Locate the cell with the specified text and output its [X, Y] center coordinate. 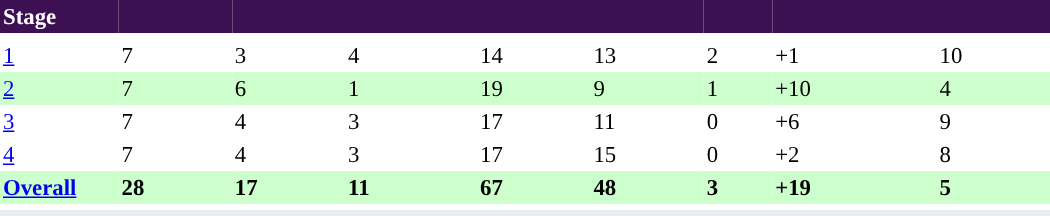
+1 [854, 56]
+19 [854, 188]
15 [646, 154]
28 [174, 188]
+2 [854, 154]
10 [994, 56]
5 [994, 188]
+6 [854, 122]
48 [646, 188]
67 [534, 188]
Stage [59, 16]
8 [994, 154]
Overall [59, 188]
13 [646, 56]
+10 [854, 88]
19 [534, 88]
6 [288, 88]
14 [534, 56]
